Determine the [x, y] coordinate at the center of the cell enclosing the given text.  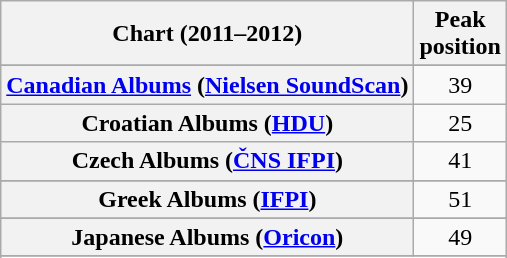
Chart (2011–2012) [208, 34]
Croatian Albums (HDU) [208, 123]
25 [460, 123]
41 [460, 161]
Japanese Albums (Oricon) [208, 237]
Greek Albums (IFPI) [208, 199]
Canadian Albums (Nielsen SoundScan) [208, 85]
Peakposition [460, 34]
49 [460, 237]
39 [460, 85]
51 [460, 199]
Czech Albums (ČNS IFPI) [208, 161]
